Locate the cell with the specified text and output its [X, Y] center coordinate. 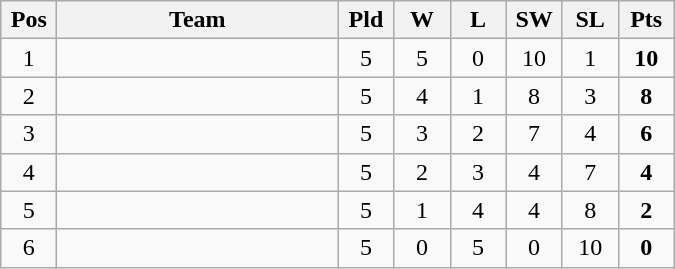
W [422, 20]
L [478, 20]
Team [198, 20]
Pld [366, 20]
Pos [29, 20]
Pts [646, 20]
SW [534, 20]
SL [590, 20]
